Provide the [X, Y] coordinate of the cell's center where the given text is located.  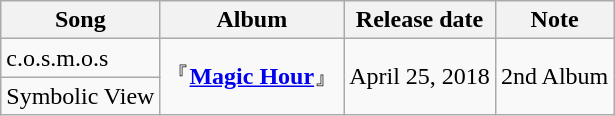
『Magic Hour』 [252, 77]
2nd Album [554, 77]
c.o.s.m.o.s [80, 58]
April 25, 2018 [420, 77]
Symbolic View [80, 96]
Release date [420, 20]
Song [80, 20]
Note [554, 20]
Album [252, 20]
